Return [x, y] of the center of cell containing provided text 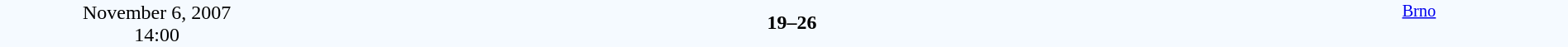
November 6, 200714:00 [157, 23]
19–26 [791, 22]
Brno [1419, 23]
